Provide the (X, Y) coordinate of the cell's center where the given text is located.  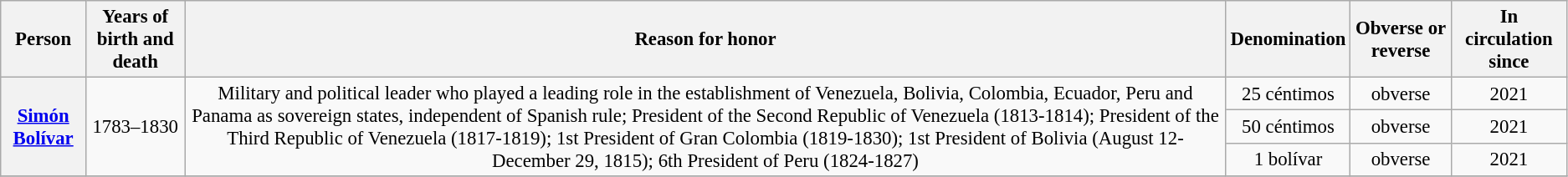
1 bolívar (1289, 160)
50 céntimos (1289, 127)
In circulation since (1509, 39)
Obverse or reverse (1401, 39)
Denomination (1289, 39)
Years of birth and death (136, 39)
Person (44, 39)
Reason for honor (705, 39)
1783–1830 (136, 127)
25 céntimos (1289, 94)
Simón Bolívar (44, 127)
